Search for the cell housing the specified text and yield its [x, y] center coordinate. 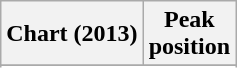
Chart (2013) [72, 34]
Peakposition [189, 34]
